Return the (x, y) coordinate for the center point of the cell that contains the specified text.  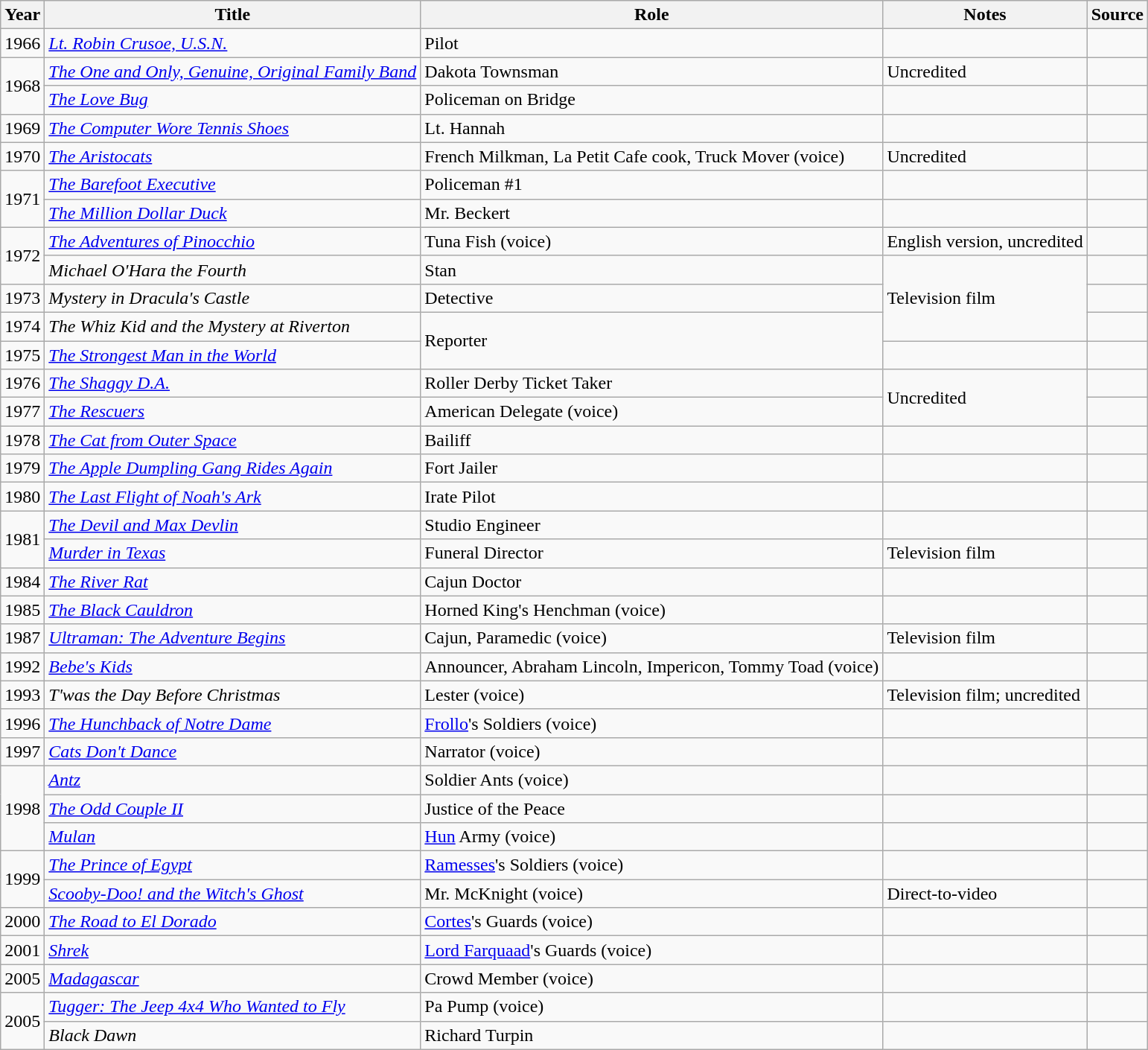
1971 (22, 199)
T'was the Day Before Christmas (232, 695)
1987 (22, 638)
1985 (22, 610)
1999 (22, 879)
Lord Farquaad's Guards (voice) (652, 950)
The Devil and Max Devlin (232, 525)
Cajun Doctor (652, 582)
Horned King's Henchman (voice) (652, 610)
Dakota Townsman (652, 71)
Bailiff (652, 440)
Fort Jailer (652, 468)
The One and Only, Genuine, Original Family Band (232, 71)
1968 (22, 86)
1966 (22, 43)
Mr. McKnight (voice) (652, 894)
1970 (22, 156)
Studio Engineer (652, 525)
Soldier Ants (voice) (652, 780)
The Strongest Man in the World (232, 355)
Madagascar (232, 979)
Title (232, 15)
The Road to El Dorado (232, 922)
1992 (22, 666)
1996 (22, 723)
Ramesses's Soldiers (voice) (652, 865)
Mulan (232, 837)
The Last Flight of Noah's Ark (232, 497)
Year (22, 15)
1998 (22, 808)
Shrek (232, 950)
Ultraman: The Adventure Begins (232, 638)
1974 (22, 326)
Notes (985, 15)
The Love Bug (232, 100)
The Hunchback of Notre Dame (232, 723)
Scooby-Doo! and the Witch's Ghost (232, 894)
The River Rat (232, 582)
1980 (22, 497)
2001 (22, 950)
The Adventures of Pinocchio (232, 241)
Tugger: The Jeep 4x4 Who Wanted to Fly (232, 1007)
Stan (652, 270)
The Apple Dumpling Gang Rides Again (232, 468)
The Shaggy D.A. (232, 384)
Bebe's Kids (232, 666)
Policeman on Bridge (652, 100)
Black Dawn (232, 1035)
1978 (22, 440)
1979 (22, 468)
Source (1117, 15)
Pilot (652, 43)
1973 (22, 298)
Irate Pilot (652, 497)
Cortes's Guards (voice) (652, 922)
Tuna Fish (voice) (652, 241)
Hun Army (voice) (652, 837)
Direct-to-video (985, 894)
Mystery in Dracula's Castle (232, 298)
1969 (22, 128)
Television film; uncredited (985, 695)
1977 (22, 412)
Role (652, 15)
English version, uncredited (985, 241)
The Cat from Outer Space (232, 440)
1976 (22, 384)
1972 (22, 255)
Crowd Member (voice) (652, 979)
The Million Dollar Duck (232, 213)
Lt. Robin Crusoe, U.S.N. (232, 43)
1993 (22, 695)
Announcer, Abraham Lincoln, Impericon, Tommy Toad (voice) (652, 666)
Antz (232, 780)
Lester (voice) (652, 695)
Detective (652, 298)
Michael O'Hara the Fourth (232, 270)
The Prince of Egypt (232, 865)
Narrator (voice) (652, 751)
Mr. Beckert (652, 213)
The Barefoot Executive (232, 185)
1997 (22, 751)
2000 (22, 922)
Frollo's Soldiers (voice) (652, 723)
Funeral Director (652, 553)
1984 (22, 582)
Pa Pump (voice) (652, 1007)
Justice of the Peace (652, 808)
The Rescuers (232, 412)
The Odd Couple II (232, 808)
Policeman #1 (652, 185)
The Black Cauldron (232, 610)
Murder in Texas (232, 553)
Roller Derby Ticket Taker (652, 384)
Richard Turpin (652, 1035)
The Computer Wore Tennis Shoes (232, 128)
Cats Don't Dance (232, 751)
1981 (22, 539)
Cajun, Paramedic (voice) (652, 638)
French Milkman, La Petit Cafe cook, Truck Mover (voice) (652, 156)
1975 (22, 355)
The Whiz Kid and the Mystery at Riverton (232, 326)
American Delegate (voice) (652, 412)
Reporter (652, 340)
The Aristocats (232, 156)
Lt. Hannah (652, 128)
